Locate the cell with the specified text and output its (x, y) center coordinate. 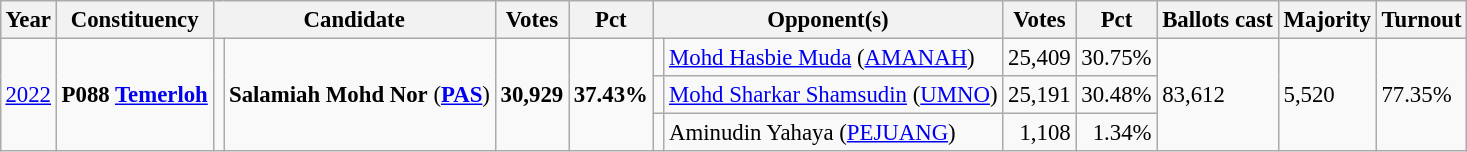
30.75% (1116, 57)
Opponent(s) (828, 20)
Mohd Hasbie Muda (AMANAH) (834, 57)
Majority (1327, 20)
25,409 (1040, 57)
5,520 (1327, 94)
Mohd Sharkar Shamsudin (UMNO) (834, 95)
Year (28, 20)
Candidate (354, 20)
Turnout (1422, 20)
30.48% (1116, 95)
Aminudin Yahaya (PEJUANG) (834, 133)
2022 (28, 94)
1,108 (1040, 133)
30,929 (532, 94)
Salamiah Mohd Nor (PAS) (360, 94)
25,191 (1040, 95)
37.43% (610, 94)
P088 Temerloh (134, 94)
1.34% (1116, 133)
Constituency (134, 20)
Ballots cast (1218, 20)
77.35% (1422, 94)
83,612 (1218, 94)
